Search for the cell housing the specified text and yield its (X, Y) center coordinate. 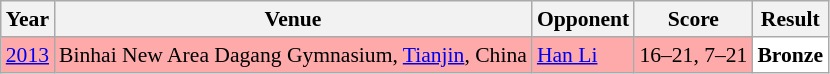
Year (28, 19)
Venue (293, 19)
Binhai New Area Dagang Gymnasium, Tianjin, China (293, 55)
Score (693, 19)
Result (790, 19)
2013 (28, 55)
Opponent (584, 19)
Bronze (790, 55)
Han Li (584, 55)
16–21, 7–21 (693, 55)
